Determine the (x, y) coordinate at the center of the cell enclosing the given text.  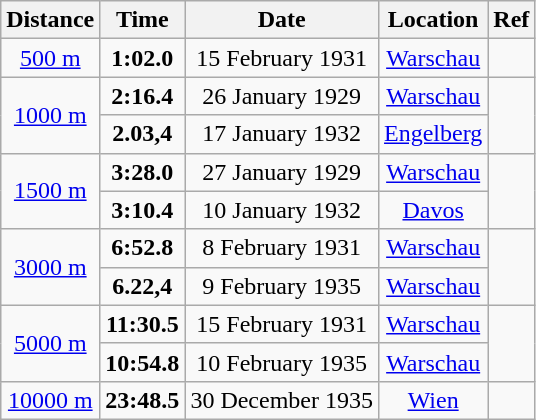
Ref (512, 20)
1:02.0 (142, 58)
Location (434, 20)
3:28.0 (142, 172)
1000 m (50, 115)
17 January 1932 (282, 134)
6:52.8 (142, 248)
2.03,4 (142, 134)
8 February 1931 (282, 248)
10000 m (50, 400)
Date (282, 20)
Engelberg (434, 134)
Distance (50, 20)
1500 m (50, 191)
11:30.5 (142, 324)
10 February 1935 (282, 362)
Wien (434, 400)
26 January 1929 (282, 96)
10:54.8 (142, 362)
9 February 1935 (282, 286)
2:16.4 (142, 96)
3000 m (50, 267)
Time (142, 20)
10 January 1932 (282, 210)
23:48.5 (142, 400)
Davos (434, 210)
6.22,4 (142, 286)
30 December 1935 (282, 400)
500 m (50, 58)
3:10.4 (142, 210)
5000 m (50, 343)
27 January 1929 (282, 172)
